Locate the cell with the specified text and output its [X, Y] center coordinate. 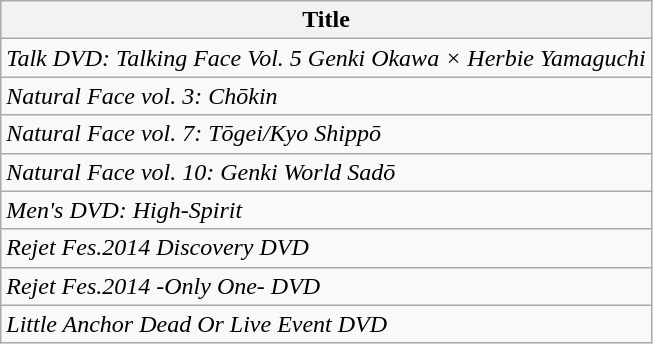
Talk DVD: Talking Face Vol. 5 Genki Okawa × Herbie Yamaguchi [326, 58]
Rejet Fes.2014 Discovery DVD [326, 248]
Men's DVD: High-Spirit [326, 210]
Rejet Fes.2014 -Only One- DVD [326, 286]
Natural Face vol. 7: Tōgei/Kyo Shippō [326, 134]
Little Anchor Dead Or Live Event DVD [326, 324]
Title [326, 20]
Natural Face vol. 3: Chōkin [326, 96]
Natural Face vol. 10: Genki World Sadō [326, 172]
